Detect which cell encompasses the target text, then output its (X, Y) center coordinate. 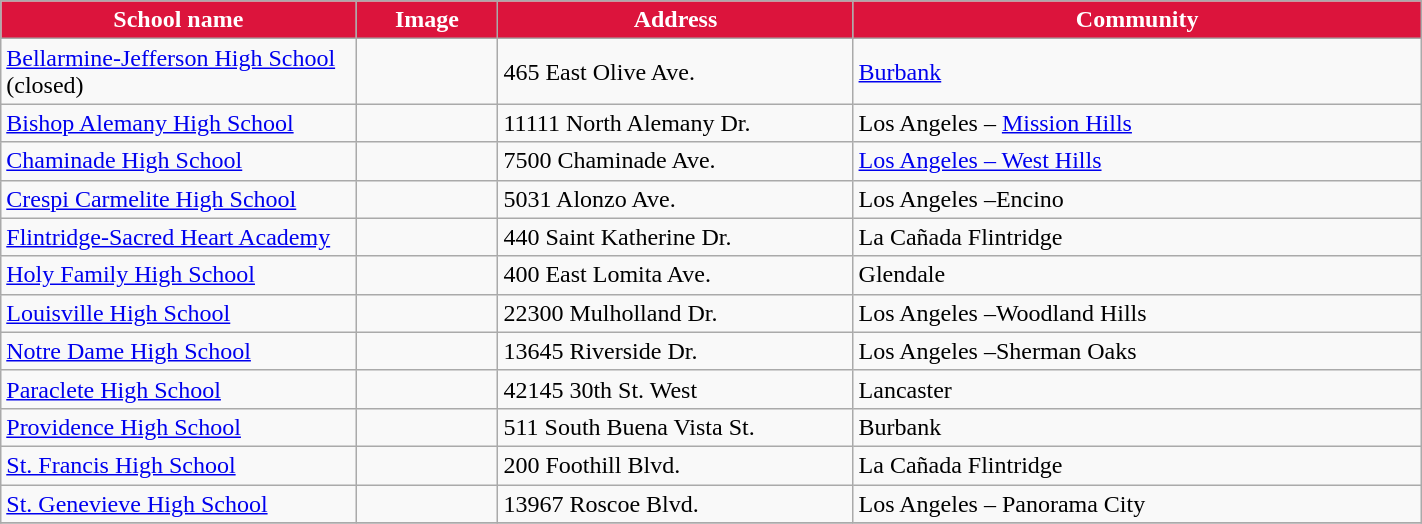
Chaminade High School (178, 161)
Los Angeles – Panorama City (1137, 503)
Notre Dame High School (178, 351)
465 East Olive Ave. (676, 72)
Providence High School (178, 427)
Bellarmine-Jefferson High School (closed) (178, 72)
Louisville High School (178, 313)
Los Angeles –Encino (1137, 199)
511 South Buena Vista St. (676, 427)
Address (676, 20)
Los Angeles –Sherman Oaks (1137, 351)
Crespi Carmelite High School (178, 199)
400 East Lomita Ave. (676, 275)
Los Angeles – Mission Hills (1137, 123)
440 Saint Katherine Dr. (676, 237)
Lancaster (1137, 389)
Glendale (1137, 275)
5031 Alonzo Ave. (676, 199)
7500 Chaminade Ave. (676, 161)
42145 30th St. West (676, 389)
Flintridge-Sacred Heart Academy (178, 237)
22300 Mulholland Dr. (676, 313)
Community (1137, 20)
Los Angeles –Woodland Hills (1137, 313)
Los Angeles – West Hills (1137, 161)
School name (178, 20)
St. Francis High School (178, 465)
Paraclete High School (178, 389)
Holy Family High School (178, 275)
13967 Roscoe Blvd. (676, 503)
St. Genevieve High School (178, 503)
Bishop Alemany High School (178, 123)
Image (427, 20)
200 Foothill Blvd. (676, 465)
11111 North Alemany Dr. (676, 123)
13645 Riverside Dr. (676, 351)
